From the cell containing the given text, extract its center point as (X, Y) coordinate. 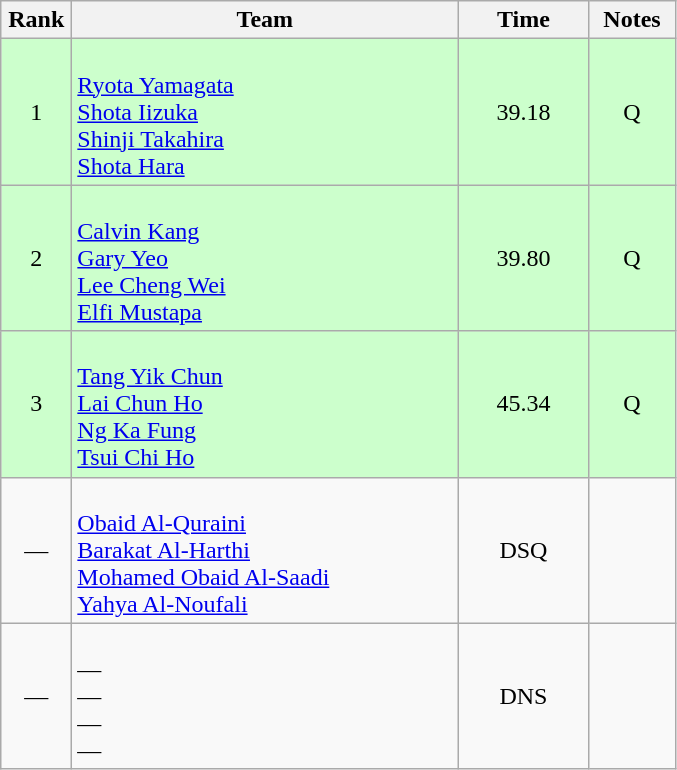
2 (36, 258)
45.34 (524, 404)
Obaid Al-QurainiBarakat Al-HarthiMohamed Obaid Al-SaadiYahya Al-Noufali (265, 550)
Ryota YamagataShota IizukaShinji TakahiraShota Hara (265, 112)
39.18 (524, 112)
39.80 (524, 258)
Notes (632, 20)
Calvin KangGary YeoLee Cheng WeiElfi Mustapa (265, 258)
Team (265, 20)
Tang Yik ChunLai Chun HoNg Ka FungTsui Chi Ho (265, 404)
1 (36, 112)
DSQ (524, 550)
———— (265, 696)
Rank (36, 20)
Time (524, 20)
3 (36, 404)
DNS (524, 696)
